Return the [X, Y] coordinate for the center point of the cell that contains the specified text.  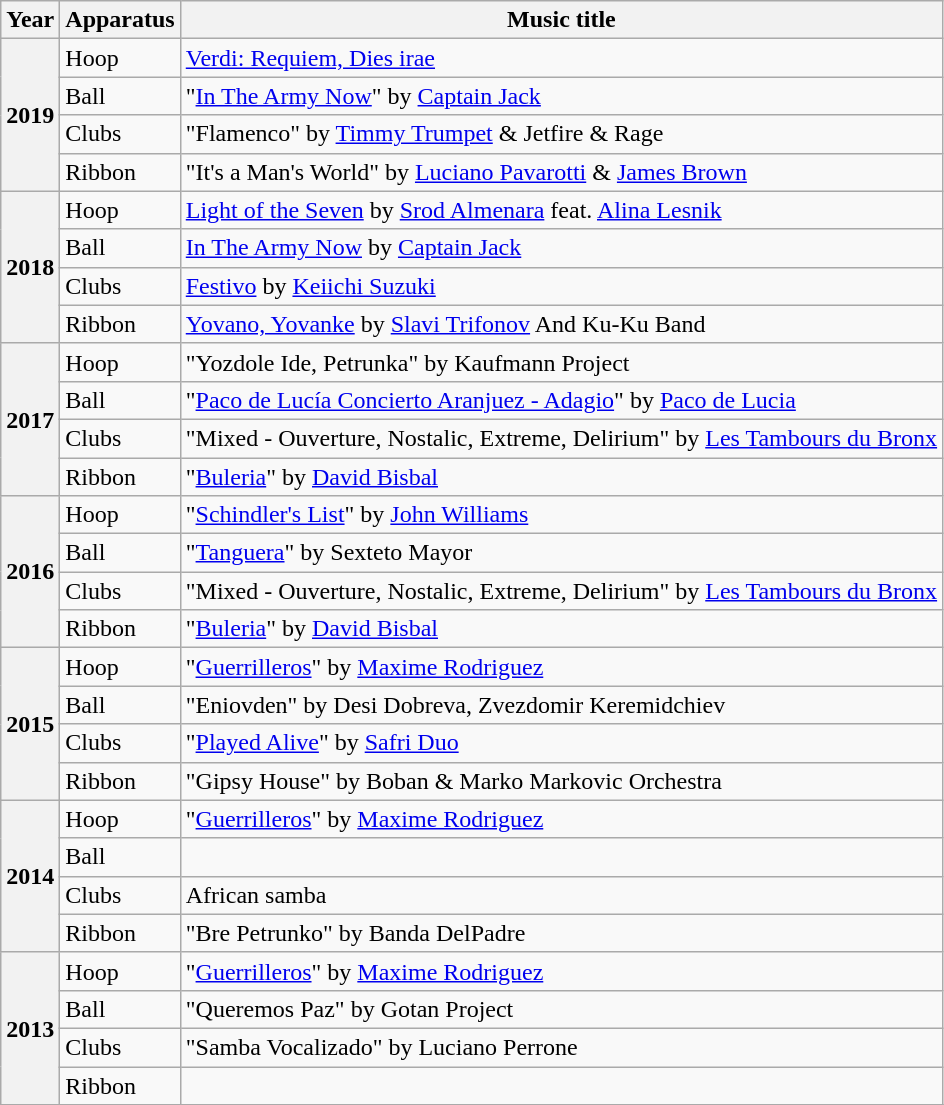
African samba [561, 895]
"Samba Vocalizado" by Luciano Perrone [561, 1047]
"Yozdole Ide, Petrunka" by Kaufmann Project [561, 362]
"In The Army Now" by Captain Jack [561, 96]
"Gipsy House" by Boban & Marko Markovic Orchestra [561, 781]
2016 [30, 572]
In The Army Now by Captain Jack [561, 248]
Verdi: Requiem, Dies irae [561, 58]
"Paco de Lucía Concierto Aranjuez - Adagio" by Paco de Lucia [561, 400]
"Played Alive" by Safri Duo [561, 743]
Yovano, Yovanke by Slavi Trifonov And Ku-Ku Band [561, 324]
Light of the Seven by Srod Almenara feat. Alina Lesnik [561, 210]
Festivo by Keiichi Suzuki [561, 286]
"Queremos Paz" by Gotan Project [561, 1009]
"Tanguera" by Sexteto Mayor [561, 553]
2017 [30, 419]
2019 [30, 115]
"Eniovden" by Desi Dobreva, Zvezdomir Keremidchiev [561, 705]
Year [30, 20]
2014 [30, 876]
"Flamenco" by Timmy Trumpet & Jetfire & Rage [561, 134]
Music title [561, 20]
2015 [30, 724]
Apparatus [120, 20]
"It's a Man's World" by Luciano Pavarotti & James Brown [561, 172]
"Bre Petrunko" by Banda DelPadre [561, 933]
2013 [30, 1028]
"Schindler's List" by John Williams [561, 515]
2018 [30, 267]
